From the cell containing the given text, extract its center point as [X, Y] coordinate. 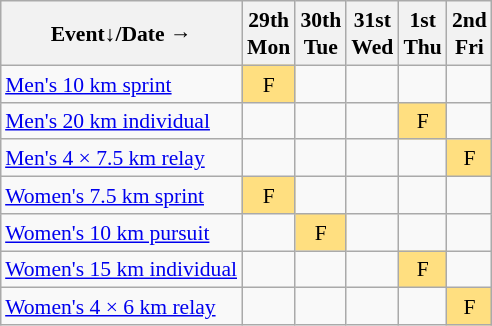
30thTue [320, 33]
Women's 4 × 6 km relay [121, 306]
Women's 10 km pursuit [121, 232]
Men's 10 km sprint [121, 84]
Women's 15 km individual [121, 268]
Event↓/Date → [121, 33]
1stThu [422, 33]
29thMon [268, 33]
Men's 4 × 7.5 km relay [121, 158]
31stWed [372, 33]
2ndFri [470, 33]
Men's 20 km individual [121, 120]
Women's 7.5 km sprint [121, 194]
